From the cell containing the given text, extract its center point as (x, y) coordinate. 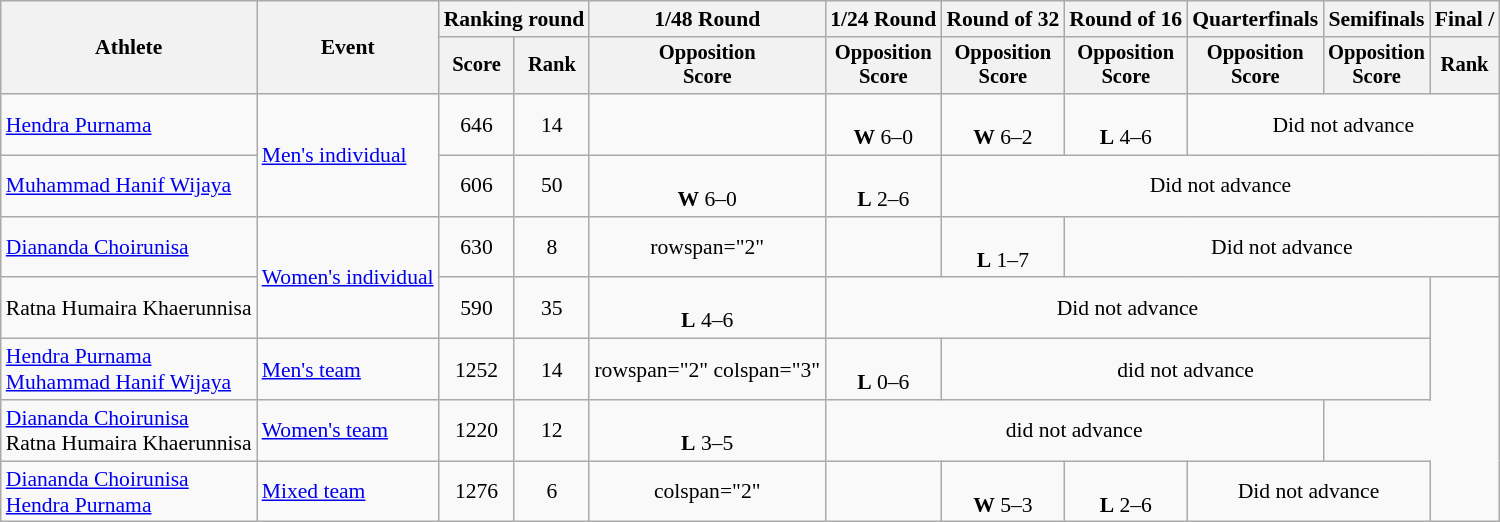
Men's team (348, 370)
L 1–7 (1002, 248)
606 (477, 186)
Hendra PurnamaMuhammad Hanif Wijaya (129, 370)
6 (552, 492)
rowspan="2" colspan="3" (707, 370)
1/24 Round (883, 19)
Round of 32 (1002, 19)
1220 (477, 430)
Round of 16 (1126, 19)
Semifinals (1376, 19)
8 (552, 248)
Hendra Purnama (129, 124)
W 6–2 (1002, 124)
1252 (477, 370)
Final / (1465, 19)
Women's individual (348, 278)
Diananda ChoirunisaRatna Humaira Khaerunnisa (129, 430)
50 (552, 186)
Diananda Choirunisa (129, 248)
Quarterfinals (1255, 19)
1/48 Round (707, 19)
Mixed team (348, 492)
W 5–3 (1002, 492)
Athlete (129, 48)
rowspan="2" (707, 248)
colspan="2" (707, 492)
Event (348, 48)
590 (477, 308)
646 (477, 124)
Diananda ChoirunisaHendra Purnama (129, 492)
12 (552, 430)
Men's individual (348, 155)
Ranking round (514, 19)
L 3–5 (707, 430)
35 (552, 308)
630 (477, 248)
Ratna Humaira Khaerunnisa (129, 308)
Women's team (348, 430)
L 0–6 (883, 370)
Score (477, 66)
1276 (477, 492)
Muhammad Hanif Wijaya (129, 186)
